Capture the cell that displays the provided text and extract its [X, Y] central coordinate. 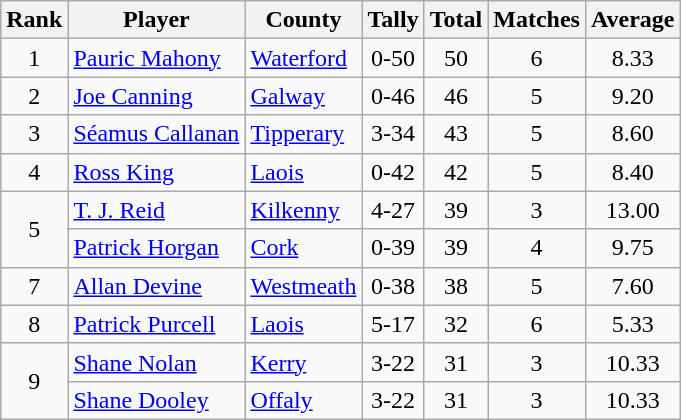
Kilkenny [304, 210]
Séamus Callanan [156, 134]
32 [456, 324]
3-34 [393, 134]
43 [456, 134]
Ross King [156, 172]
Joe Canning [156, 96]
2 [34, 96]
42 [456, 172]
Cork [304, 248]
0-38 [393, 286]
0-42 [393, 172]
Average [632, 20]
Patrick Purcell [156, 324]
0-50 [393, 58]
Player [156, 20]
38 [456, 286]
Shane Nolan [156, 362]
4-27 [393, 210]
Offaly [304, 400]
Allan Devine [156, 286]
Kerry [304, 362]
Patrick Horgan [156, 248]
Galway [304, 96]
13.00 [632, 210]
Pauric Mahony [156, 58]
Westmeath [304, 286]
46 [456, 96]
Waterford [304, 58]
Total [456, 20]
8.40 [632, 172]
5-17 [393, 324]
T. J. Reid [156, 210]
9.20 [632, 96]
8.33 [632, 58]
7.60 [632, 286]
Tipperary [304, 134]
5.33 [632, 324]
Matches [537, 20]
Shane Dooley [156, 400]
Rank [34, 20]
9.75 [632, 248]
0-39 [393, 248]
8 [34, 324]
7 [34, 286]
Tally [393, 20]
1 [34, 58]
50 [456, 58]
County [304, 20]
0-46 [393, 96]
8.60 [632, 134]
9 [34, 381]
